Identify which cell holds the provided text, then report its [X, Y] central coordinate. 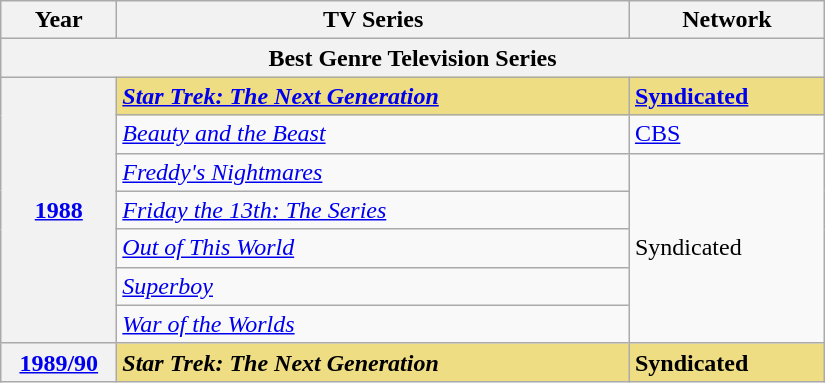
Freddy's Nightmares [374, 172]
Network [726, 20]
TV Series [374, 20]
Out of This World [374, 248]
Superboy [374, 286]
War of the Worlds [374, 324]
Best Genre Television Series [413, 58]
1989/90 [59, 362]
Friday the 13th: The Series [374, 210]
Year [59, 20]
Beauty and the Beast [374, 134]
1988 [59, 210]
CBS [726, 134]
